Extract the [X, Y] coordinate from the center of the cell holding the provided text.  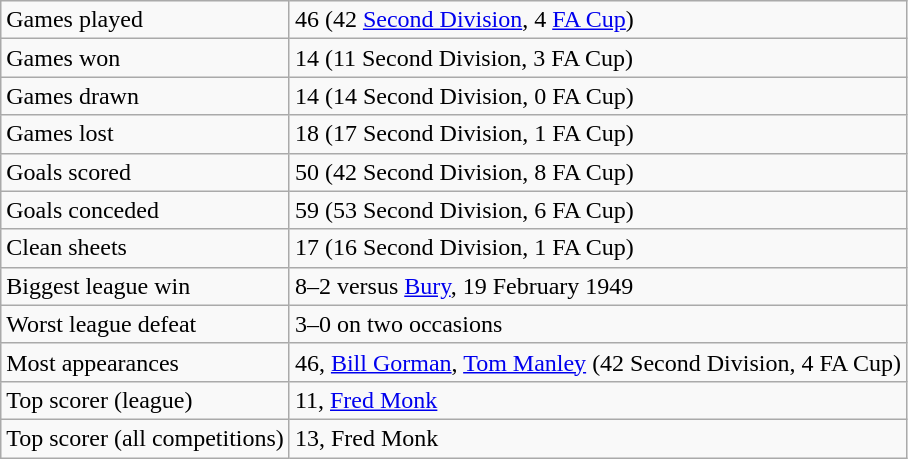
Games won [146, 58]
3–0 on two occasions [598, 324]
Goals scored [146, 172]
46, Bill Gorman, Tom Manley (42 Second Division, 4 FA Cup) [598, 362]
Goals conceded [146, 210]
Worst league defeat [146, 324]
Biggest league win [146, 286]
11, Fred Monk [598, 400]
17 (16 Second Division, 1 FA Cup) [598, 248]
Games played [146, 20]
Top scorer (league) [146, 400]
8–2 versus Bury, 19 February 1949 [598, 286]
Games drawn [146, 96]
50 (42 Second Division, 8 FA Cup) [598, 172]
Games lost [146, 134]
Clean sheets [146, 248]
14 (11 Second Division, 3 FA Cup) [598, 58]
Most appearances [146, 362]
18 (17 Second Division, 1 FA Cup) [598, 134]
59 (53 Second Division, 6 FA Cup) [598, 210]
13, Fred Monk [598, 438]
14 (14 Second Division, 0 FA Cup) [598, 96]
Top scorer (all competitions) [146, 438]
46 (42 Second Division, 4 FA Cup) [598, 20]
